For the text-containing cell, return its midpoint in [X, Y] coordinate format. 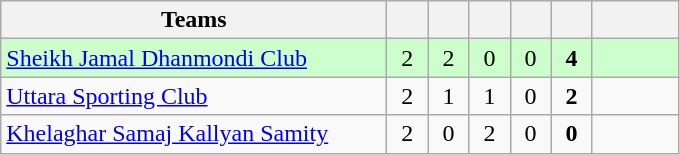
Teams [194, 20]
4 [572, 58]
Sheikh Jamal Dhanmondi Club [194, 58]
Khelaghar Samaj Kallyan Samity [194, 134]
Uttara Sporting Club [194, 96]
